Detect which cell encompasses the target text, then output its [x, y] center coordinate. 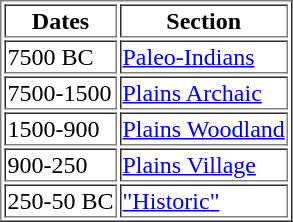
Plains Village [204, 164]
Plains Archaic [204, 92]
Plains Woodland [204, 128]
Paleo-Indians [204, 56]
250-50 BC [60, 200]
1500-900 [60, 128]
7500 BC [60, 56]
Section [204, 20]
7500-1500 [60, 92]
900-250 [60, 164]
"Historic" [204, 200]
Dates [60, 20]
